Pinpoint the cell where the given text exists, returning its [x, y] midpoint coordinate. 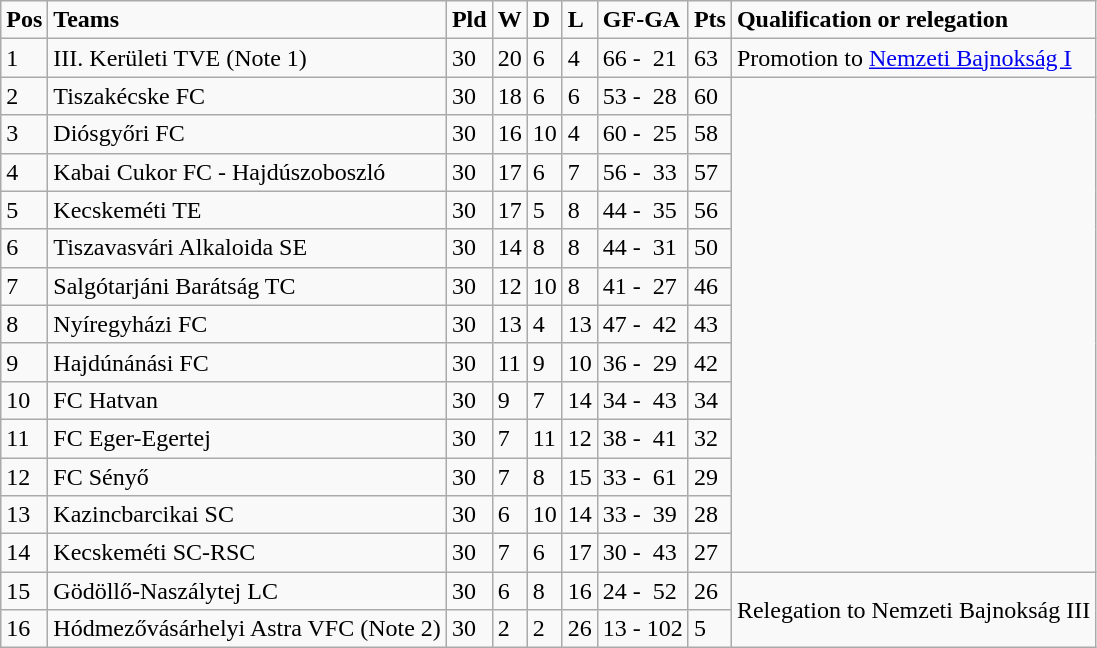
20 [510, 58]
29 [710, 477]
GF-GA [642, 20]
33 - 61 [642, 477]
18 [510, 96]
Kecskeméti SC-RSC [248, 553]
36 - 29 [642, 362]
56 - 33 [642, 172]
Hajdúnánási FC [248, 362]
57 [710, 172]
24 - 52 [642, 591]
Kabai Cukor FC - Hajdúszoboszló [248, 172]
50 [710, 248]
32 [710, 438]
60 [710, 96]
W [510, 20]
Tiszavasvári Alkaloida SE [248, 248]
42 [710, 362]
28 [710, 515]
43 [710, 324]
Pts [710, 20]
38 - 41 [642, 438]
Pld [469, 20]
46 [710, 286]
III. Kerületi TVE (Note 1) [248, 58]
Tiszakécske FC [248, 96]
Teams [248, 20]
Relegation to Nemzeti Bajnokság III [913, 610]
Hódmezővásárhelyi Astra VFC (Note 2) [248, 629]
1 [24, 58]
Kazincbarcikai SC [248, 515]
D [544, 20]
13 - 102 [642, 629]
Gödöllő-Naszálytej LC [248, 591]
53 - 28 [642, 96]
Qualification or relegation [913, 20]
44 - 31 [642, 248]
41 - 27 [642, 286]
Salgótarjáni Barátság TC [248, 286]
3 [24, 134]
L [580, 20]
56 [710, 210]
Diósgyőri FC [248, 134]
60 - 25 [642, 134]
FC Sényő [248, 477]
63 [710, 58]
Kecskeméti TE [248, 210]
33 - 39 [642, 515]
Nyíregyházi FC [248, 324]
34 [710, 400]
Promotion to Nemzeti Bajnokság I [913, 58]
27 [710, 553]
34 - 43 [642, 400]
58 [710, 134]
47 - 42 [642, 324]
FC Hatvan [248, 400]
FC Eger-Egertej [248, 438]
30 - 43 [642, 553]
Pos [24, 20]
44 - 35 [642, 210]
66 - 21 [642, 58]
